Scan for the cell matching the given text and deliver its [X, Y] coordinate at center. 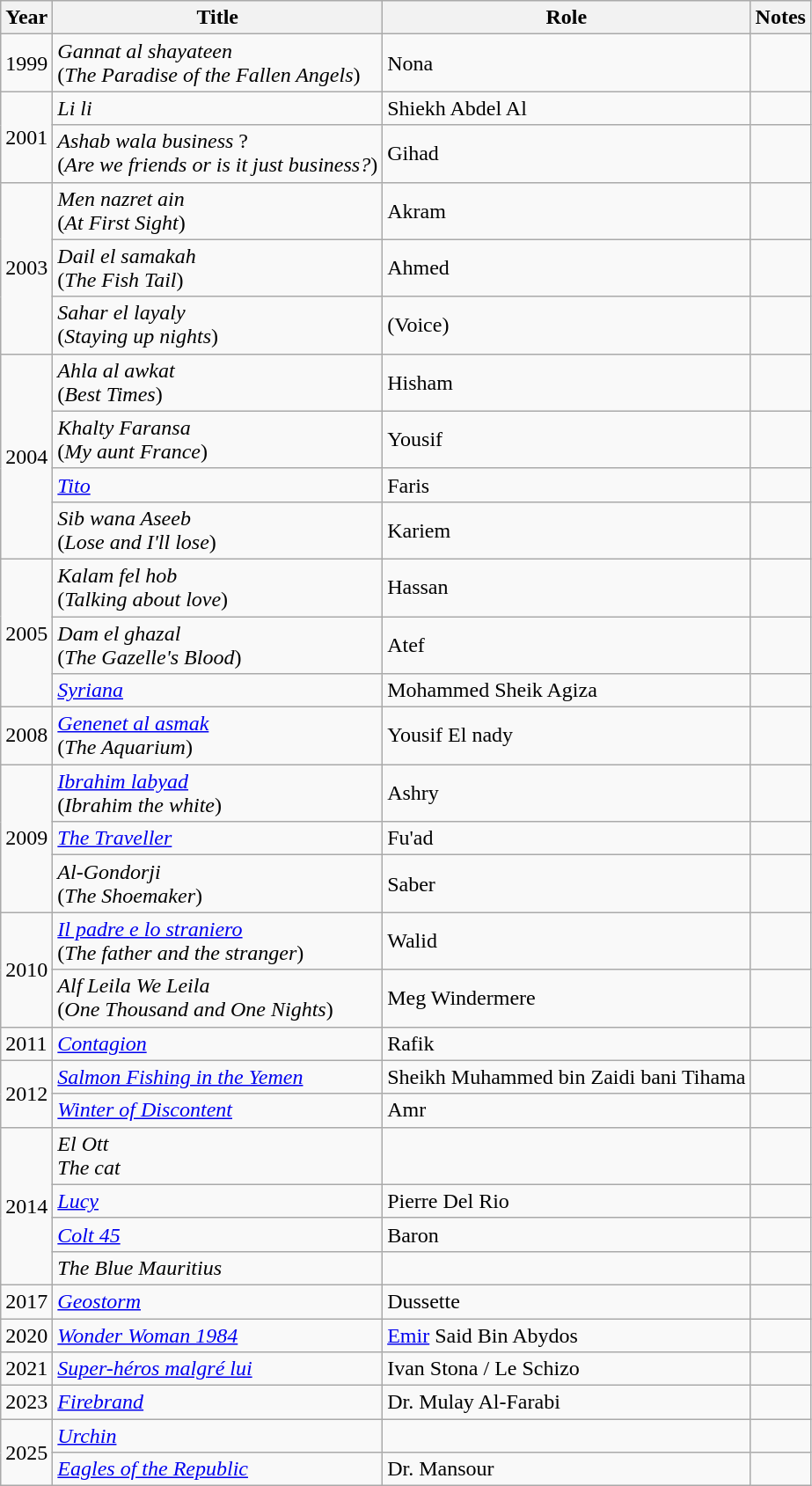
2020 [26, 1335]
Dr. Mansour [567, 1469]
Gannat al shayateen (The Paradise of the Fallen Angels) [218, 63]
Hisham [567, 382]
Sib wana Aseeb (Lose and I'll lose) [218, 530]
Eagles of the Republic [218, 1469]
2025 [26, 1453]
2004 [26, 456]
Rafik [567, 1043]
Il padre e lo straniero (The father and the stranger) [218, 941]
Dr. Mulay Al-Farabi [567, 1402]
2008 [26, 736]
Saber [567, 883]
2010 [26, 970]
Lucy [218, 1201]
2017 [26, 1301]
Faris [567, 485]
Firebrand [218, 1402]
Ahmed [567, 267]
Ashab wala business ?(Are we friends or is it just business?) [218, 153]
(Voice) [567, 326]
Sheikh Muhammed bin Zaidi bani Tihama [567, 1077]
Gihad [567, 153]
Shiekh Abdel Al [567, 108]
Akram [567, 211]
Title [218, 18]
1999 [26, 63]
Walid [567, 941]
Winter of Discontent [218, 1110]
The Traveller [218, 838]
Ahla al awkat (Best Times) [218, 382]
Geostorm [218, 1301]
Colt 45 [218, 1234]
2014 [26, 1205]
Ibrahim labyad (Ibrahim the white) [218, 794]
Dussette [567, 1301]
Mohammed Sheik Agiza [567, 691]
2001 [26, 137]
2003 [26, 267]
Kalam fel hob (Talking about love) [218, 588]
Dail el samakah (The Fish Tail) [218, 267]
Emir Said Bin Abydos [567, 1335]
Dam el ghazal (The Gazelle's Blood) [218, 644]
2021 [26, 1369]
2023 [26, 1402]
Amr [567, 1110]
Wonder Woman 1984 [218, 1335]
Yousif [567, 440]
Notes [780, 18]
Men nazret ain (At First Sight) [218, 211]
2009 [26, 838]
Salmon Fishing in the Yemen [218, 1077]
Nona [567, 63]
2011 [26, 1043]
Tito [218, 485]
Genenet al asmak (The Aquarium) [218, 736]
El Ott The cat [218, 1156]
Kariem [567, 530]
Ashry [567, 794]
Role [567, 18]
2005 [26, 633]
Meg Windermere [567, 998]
Sahar el layaly (Staying up nights) [218, 326]
The Blue Mauritius [218, 1268]
Fu'ad [567, 838]
Ivan Stona / Le Schizo [567, 1369]
Atef [567, 644]
Al-Gondorji (The Shoemaker) [218, 883]
Pierre Del Rio [567, 1201]
Super-héros malgré lui [218, 1369]
Yousif El nady [567, 736]
Contagion [218, 1043]
Alf Leila We Leila (One Thousand and One Nights) [218, 998]
Khalty Faransa (My aunt France) [218, 440]
Baron [567, 1234]
Year [26, 18]
2012 [26, 1094]
Hassan [567, 588]
Li li [218, 108]
Syriana [218, 691]
Urchin [218, 1436]
